Detect which cell encompasses the target text, then output its [X, Y] center coordinate. 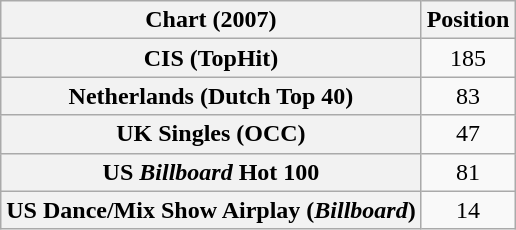
US Dance/Mix Show Airplay (Billboard) [211, 210]
Chart (2007) [211, 20]
US Billboard Hot 100 [211, 172]
Position [468, 20]
UK Singles (OCC) [211, 134]
185 [468, 58]
81 [468, 172]
14 [468, 210]
83 [468, 96]
Netherlands (Dutch Top 40) [211, 96]
47 [468, 134]
CIS (TopHit) [211, 58]
